Output the [x, y] coordinate of the center of the cell containing the given text.  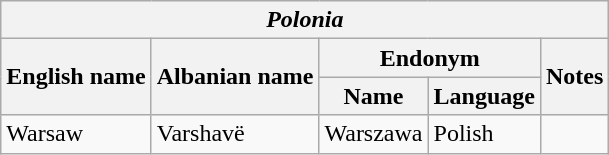
Varshavë [235, 134]
Albanian name [235, 77]
English name [76, 77]
Endonym [430, 58]
Notes [574, 77]
Warsaw [76, 134]
Language [484, 96]
Polonia [305, 20]
Polish [484, 134]
Warszawa [374, 134]
Name [374, 96]
